Locate the cell with the specified text and output its (X, Y) center coordinate. 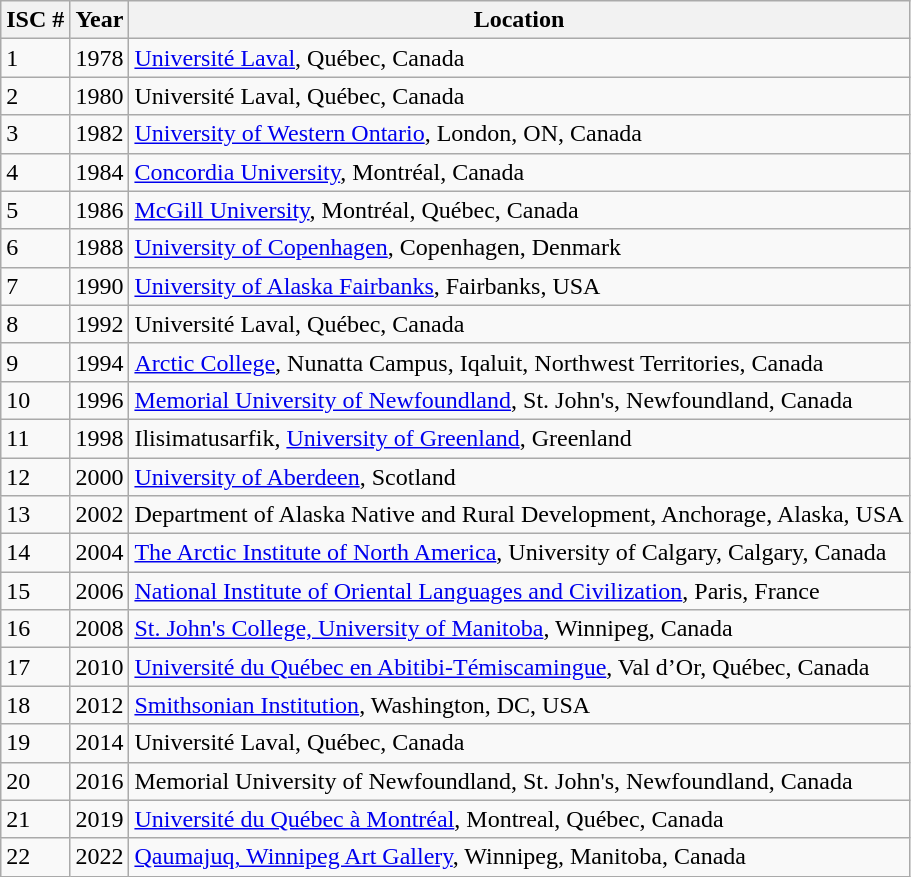
Year (100, 20)
13 (36, 515)
Smithsonian Institution, Washington, DC, USA (519, 705)
Qaumajuq, Winnipeg Art Gallery, Winnipeg, Manitoba, Canada (519, 857)
2012 (100, 705)
22 (36, 857)
1992 (100, 324)
2022 (100, 857)
14 (36, 553)
8 (36, 324)
McGill University, Montréal, Québec, Canada (519, 210)
17 (36, 667)
Arctic College, Nunatta Campus, Iqaluit, Northwest Territories, Canada (519, 362)
2 (36, 96)
1982 (100, 134)
1980 (100, 96)
2008 (100, 629)
7 (36, 286)
Location (519, 20)
1990 (100, 286)
Concordia University, Montréal, Canada (519, 172)
18 (36, 705)
Ilisimatusarfik, University of Greenland, Greenland (519, 438)
1978 (100, 58)
Department of Alaska Native and Rural Development, Anchorage, Alaska, USA (519, 515)
University of Alaska Fairbanks, Fairbanks, USA (519, 286)
1986 (100, 210)
1 (36, 58)
2019 (100, 819)
1984 (100, 172)
1994 (100, 362)
National Institute of Oriental Languages and Civilization, Paris, France (519, 591)
1998 (100, 438)
4 (36, 172)
2000 (100, 477)
Université du Québec en Abitibi-Témiscamingue, Val d’Or, Québec, Canada (519, 667)
3 (36, 134)
The Arctic Institute of North America, University of Calgary, Calgary, Canada (519, 553)
2006 (100, 591)
Université du Québec à Montréal, Montreal, Québec, Canada (519, 819)
19 (36, 743)
9 (36, 362)
2014 (100, 743)
11 (36, 438)
6 (36, 248)
16 (36, 629)
12 (36, 477)
St. John's College, University of Manitoba, Winnipeg, Canada (519, 629)
2002 (100, 515)
15 (36, 591)
2010 (100, 667)
2016 (100, 781)
University of Copenhagen, Copenhagen, Denmark (519, 248)
21 (36, 819)
2004 (100, 553)
1996 (100, 400)
University of Aberdeen, Scotland (519, 477)
5 (36, 210)
University of Western Ontario, London, ON, Canada (519, 134)
20 (36, 781)
ISC # (36, 20)
10 (36, 400)
1988 (100, 248)
